Output the [x, y] coordinate of the center of the cell containing the given text.  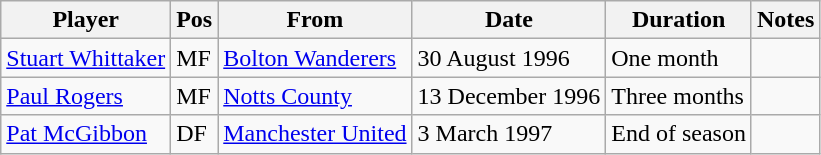
End of season [679, 134]
Pos [194, 20]
Duration [679, 20]
One month [679, 58]
Bolton Wanderers [315, 58]
Notts County [315, 96]
30 August 1996 [509, 58]
DF [194, 134]
Player [86, 20]
Pat McGibbon [86, 134]
Stuart Whittaker [86, 58]
13 December 1996 [509, 96]
Notes [785, 20]
Date [509, 20]
3 March 1997 [509, 134]
Paul Rogers [86, 96]
Three months [679, 96]
From [315, 20]
Manchester United [315, 134]
